Output the (X, Y) coordinate of the center of the cell containing the given text.  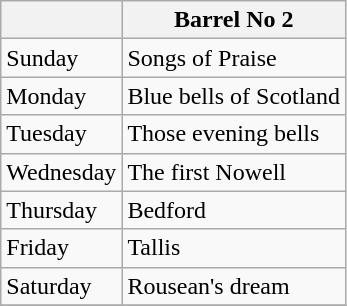
Rousean's dream (234, 286)
Songs of Praise (234, 58)
Friday (62, 248)
Saturday (62, 286)
Those evening bells (234, 134)
Wednesday (62, 172)
Thursday (62, 210)
Sunday (62, 58)
Tuesday (62, 134)
The first Nowell (234, 172)
Barrel No 2 (234, 20)
Monday (62, 96)
Blue bells of Scotland (234, 96)
Bedford (234, 210)
Tallis (234, 248)
